Locate the cell with the specified text and output its (x, y) center coordinate. 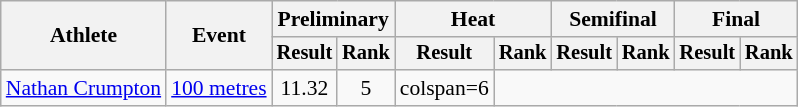
Final (736, 19)
11.32 (305, 88)
colspan=6 (444, 88)
Athlete (84, 36)
Semifinal (612, 19)
100 metres (218, 88)
5 (366, 88)
Heat (474, 19)
Preliminary (334, 19)
Nathan Crumpton (84, 88)
Event (218, 36)
